Identify which cell holds the provided text, then report its (x, y) central coordinate. 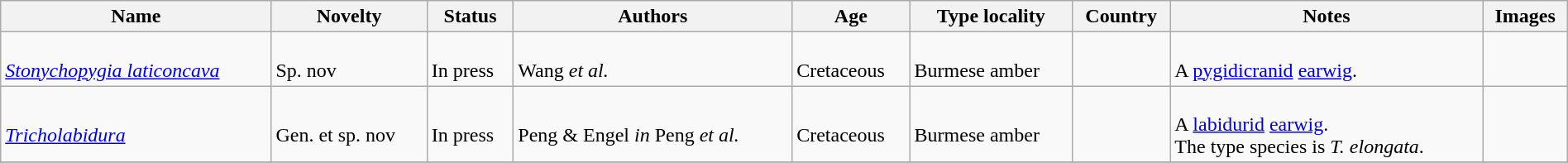
Stonychopygia laticoncava (136, 60)
Authors (653, 17)
A pygidicranid earwig. (1327, 60)
Age (851, 17)
Tricholabidura (136, 124)
Status (470, 17)
Name (136, 17)
Notes (1327, 17)
Type locality (991, 17)
Images (1525, 17)
Country (1121, 17)
Novelty (349, 17)
Gen. et sp. nov (349, 124)
Sp. nov (349, 60)
Peng & Engel in Peng et al. (653, 124)
Wang et al. (653, 60)
A labidurid earwig. The type species is T. elongata. (1327, 124)
